For the text-containing cell, return its midpoint in (x, y) coordinate format. 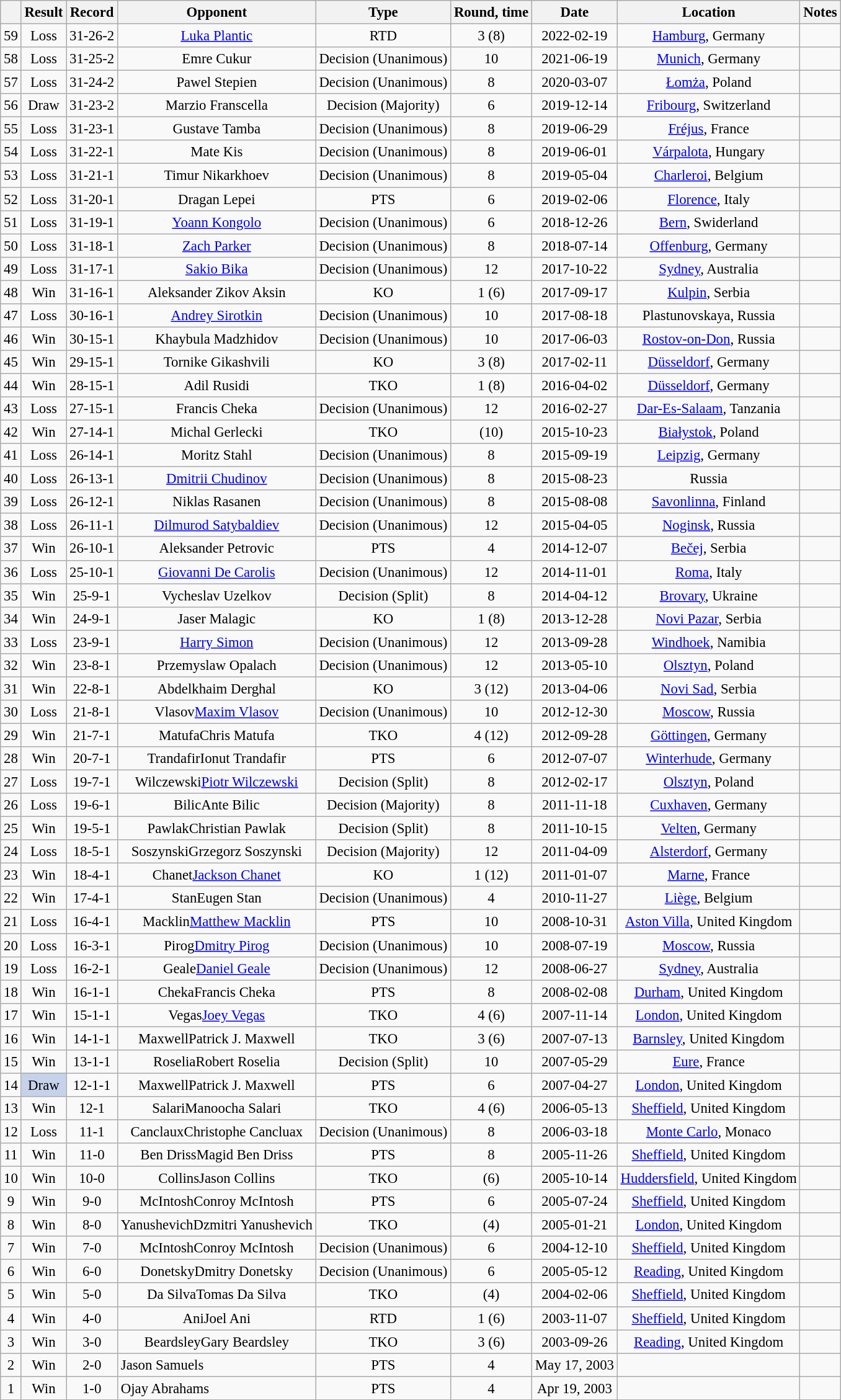
Plastunovskaya, Russia (708, 316)
2015-04-05 (574, 525)
13-1-1 (92, 1062)
15 (11, 1062)
2021-06-19 (574, 59)
16-4-1 (92, 922)
RoseliaRobert Roselia (216, 1062)
Dar-Es-Salaam, Tanzania (708, 409)
Bečej, Serbia (708, 549)
Alsterdorf, Germany (708, 852)
27 (11, 782)
Kulpin, Serbia (708, 292)
33 (11, 642)
DonetskyDmitry Donetsky (216, 1272)
2007-11-14 (574, 1015)
11 (11, 1155)
51 (11, 222)
27-15-1 (92, 409)
Ben DrissMagid Ben Driss (216, 1155)
12-1-1 (92, 1085)
31 (11, 689)
Niklas Rasanen (216, 502)
15-1-1 (92, 1015)
Result (43, 12)
31-19-1 (92, 222)
2018-12-26 (574, 222)
Michal Gerlecki (216, 432)
2011-11-18 (574, 805)
59 (11, 36)
Moritz Stahl (216, 455)
48 (11, 292)
34 (11, 618)
May 17, 2003 (574, 1365)
17-4-1 (92, 899)
Várpalota, Hungary (708, 152)
2008-07-19 (574, 945)
5-0 (92, 1295)
31-20-1 (92, 199)
2007-04-27 (574, 1085)
Dilmurod Satybaldiev (216, 525)
Marzio Franscella (216, 105)
23-8-1 (92, 666)
Białystok, Poland (708, 432)
CanclauxChristophe Cancluax (216, 1131)
17 (11, 1015)
Russia (708, 479)
2012-02-17 (574, 782)
55 (11, 129)
Pawel Stepien (216, 82)
21-8-1 (92, 712)
2 (11, 1365)
50 (11, 246)
11-1 (92, 1131)
Andrey Sirotkin (216, 316)
6-0 (92, 1272)
2003-09-26 (574, 1342)
14-1-1 (92, 1038)
20-7-1 (92, 759)
39 (11, 502)
22 (11, 899)
2013-12-28 (574, 618)
SalariManoocha Salari (216, 1108)
Yoann Kongolo (216, 222)
Mate Kis (216, 152)
3-0 (92, 1342)
2005-10-14 (574, 1179)
Leipzig, Germany (708, 455)
Marne, France (708, 875)
46 (11, 339)
35 (11, 595)
27-14-1 (92, 432)
2015-09-19 (574, 455)
WilczewskiPiotr Wilczewski (216, 782)
2006-03-18 (574, 1131)
10-0 (92, 1179)
21-7-1 (92, 735)
Novi Sad, Serbia (708, 689)
13 (11, 1108)
22-8-1 (92, 689)
(6) (491, 1179)
2015-10-23 (574, 432)
23-9-1 (92, 642)
ChanetJackson Chanet (216, 875)
12-1 (92, 1108)
Apr 19, 2003 (574, 1388)
CollinsJason Collins (216, 1179)
2017-09-17 (574, 292)
MatufaChris Matufa (216, 735)
Jason Samuels (216, 1365)
14 (11, 1085)
2022-02-19 (574, 36)
42 (11, 432)
2016-04-02 (574, 385)
YanushevichDzmitri Yanushevich (216, 1225)
2017-08-18 (574, 316)
23 (11, 875)
2012-09-28 (574, 735)
26-10-1 (92, 549)
11-0 (92, 1155)
32 (11, 666)
GealeDaniel Geale (216, 968)
2003-11-07 (574, 1318)
MacklinMatthew Macklin (216, 922)
2012-12-30 (574, 712)
VegasJoey Vegas (216, 1015)
Sakio Bika (216, 269)
1 (12) (491, 875)
29 (11, 735)
Barnsley, United Kingdom (708, 1038)
1-0 (92, 1388)
2007-05-29 (574, 1062)
9 (11, 1202)
Fréjus, France (708, 129)
3 (12) (491, 689)
Type (383, 12)
Aleksander Petrovic (216, 549)
16-2-1 (92, 968)
43 (11, 409)
Gustave Tamba (216, 129)
BeardsleyGary Beardsley (216, 1342)
StanEugen Stan (216, 899)
2017-10-22 (574, 269)
2014-12-07 (574, 549)
16 (11, 1038)
37 (11, 549)
Savonlinna, Finland (708, 502)
Cuxhaven, Germany (708, 805)
56 (11, 105)
25-9-1 (92, 595)
Record (92, 12)
PirogDmitry Pirog (216, 945)
Emre Cukur (216, 59)
19-6-1 (92, 805)
9-0 (92, 1202)
30 (11, 712)
Luka Plantic (216, 36)
31-23-2 (92, 105)
Łomża, Poland (708, 82)
2013-05-10 (574, 666)
Adil Rusidi (216, 385)
2018-07-14 (574, 246)
ChekaFrancis Cheka (216, 992)
2015-08-23 (574, 479)
Dmitrii Chudinov (216, 479)
(10) (491, 432)
31-16-1 (92, 292)
2019-06-01 (574, 152)
Munich, Germany (708, 59)
26-12-1 (92, 502)
53 (11, 176)
Monte Carlo, Monaco (708, 1131)
18 (11, 992)
16-1-1 (92, 992)
Florence, Italy (708, 199)
Khaybula Madzhidov (216, 339)
Aleksander Zikov Aksin (216, 292)
3 (11, 1342)
Noginsk, Russia (708, 525)
Huddersfield, United Kingdom (708, 1179)
2008-06-27 (574, 968)
Ojay Abrahams (216, 1388)
Rostov-on-Don, Russia (708, 339)
47 (11, 316)
4 (12) (491, 735)
PawlakChristian Pawlak (216, 829)
28 (11, 759)
Velten, Germany (708, 829)
2019-05-04 (574, 176)
Bern, Swiderland (708, 222)
Dragan Lepei (216, 199)
Zach Parker (216, 246)
Giovanni De Carolis (216, 572)
19-5-1 (92, 829)
45 (11, 362)
24 (11, 852)
Roma, Italy (708, 572)
31-21-1 (92, 176)
2012-07-07 (574, 759)
Location (708, 12)
Aston Villa, United Kingdom (708, 922)
2014-11-01 (574, 572)
2011-04-09 (574, 852)
44 (11, 385)
Fribourg, Switzerland (708, 105)
Brovary, Ukraine (708, 595)
25-10-1 (92, 572)
Göttingen, Germany (708, 735)
30-16-1 (92, 316)
Tornike Gikashvili (216, 362)
TrandafirIonut Trandafir (216, 759)
58 (11, 59)
31-17-1 (92, 269)
24-9-1 (92, 618)
2005-05-12 (574, 1272)
26-14-1 (92, 455)
31-24-2 (92, 82)
49 (11, 269)
Da SilvaTomas Da Silva (216, 1295)
19 (11, 968)
2019-02-06 (574, 199)
54 (11, 152)
SoszynskiGrzegorz Soszynski (216, 852)
4-0 (92, 1318)
2017-02-11 (574, 362)
38 (11, 525)
2008-10-31 (574, 922)
2007-07-13 (574, 1038)
Novi Pazar, Serbia (708, 618)
Francis Cheka (216, 409)
31-25-2 (92, 59)
Timur Nikarkhoev (216, 176)
2008-02-08 (574, 992)
26 (11, 805)
2019-06-29 (574, 129)
18-5-1 (92, 852)
41 (11, 455)
18-4-1 (92, 875)
19-7-1 (92, 782)
Windhoek, Namibia (708, 642)
2013-04-06 (574, 689)
2004-02-06 (574, 1295)
26-11-1 (92, 525)
31-22-1 (92, 152)
52 (11, 199)
2014-04-12 (574, 595)
Offenburg, Germany (708, 246)
20 (11, 945)
40 (11, 479)
2020-03-07 (574, 82)
Durham, United Kingdom (708, 992)
29-15-1 (92, 362)
Przemyslaw Opalach (216, 666)
2019-12-14 (574, 105)
Vycheslav Uzelkov (216, 595)
31-18-1 (92, 246)
Date (574, 12)
7-0 (92, 1248)
36 (11, 572)
2005-11-26 (574, 1155)
Charleroi, Belgium (708, 176)
16-3-1 (92, 945)
31-26-2 (92, 36)
VlasovMaxim Vlasov (216, 712)
28-15-1 (92, 385)
30-15-1 (92, 339)
2011-01-07 (574, 875)
2016-02-27 (574, 409)
Harry Simon (216, 642)
26-13-1 (92, 479)
AniJoel Ani (216, 1318)
Jaser Malagic (216, 618)
2011-10-15 (574, 829)
Round, time (491, 12)
2013-09-28 (574, 642)
2006-05-13 (574, 1108)
Hamburg, Germany (708, 36)
Liège, Belgium (708, 899)
8-0 (92, 1225)
Eure, France (708, 1062)
21 (11, 922)
Abdelkhaim Derghal (216, 689)
2-0 (92, 1365)
7 (11, 1248)
2015-08-08 (574, 502)
BilicAnte Bilic (216, 805)
2017-06-03 (574, 339)
2004-12-10 (574, 1248)
2010-11-27 (574, 899)
31-23-1 (92, 129)
5 (11, 1295)
Winterhude, Germany (708, 759)
2005-01-21 (574, 1225)
2005-07-24 (574, 1202)
Opponent (216, 12)
25 (11, 829)
1 (11, 1388)
Notes (820, 12)
57 (11, 82)
